Scan for the cell matching the given text and deliver its (X, Y) coordinate at center. 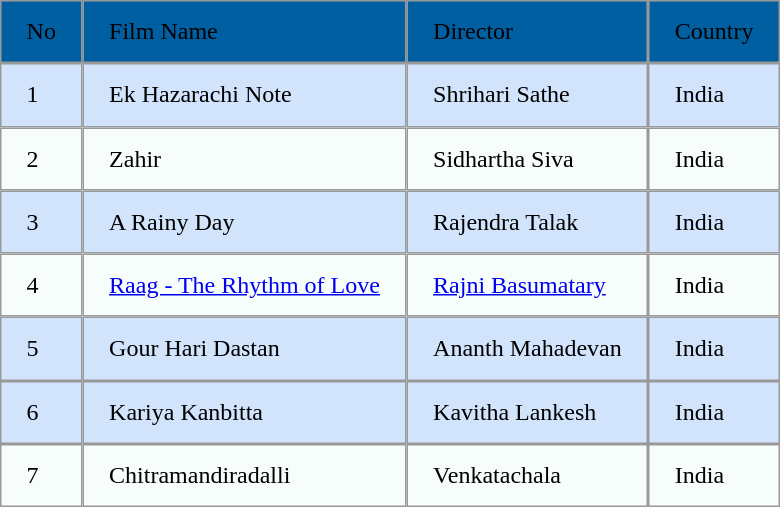
Ek Hazarachi Note (244, 94)
2 (41, 158)
Zahir (244, 158)
Director (527, 32)
Raag - The Rhythm of Love (244, 286)
A Rainy Day (244, 222)
Chitramandiradalli (244, 476)
Ananth Mahadevan (527, 348)
Gour Hari Dastan (244, 348)
Venkatachala (527, 476)
Shrihari Sathe (527, 94)
1 (41, 94)
Sidhartha Siva (527, 158)
4 (41, 286)
5 (41, 348)
Film Name (244, 32)
6 (41, 412)
Rajendra Talak (527, 222)
Kavitha Lankesh (527, 412)
Rajni Basumatary (527, 286)
Country (714, 32)
No (41, 32)
7 (41, 476)
3 (41, 222)
Kariya Kanbitta (244, 412)
